Identify which cell holds the provided text, then report its (X, Y) central coordinate. 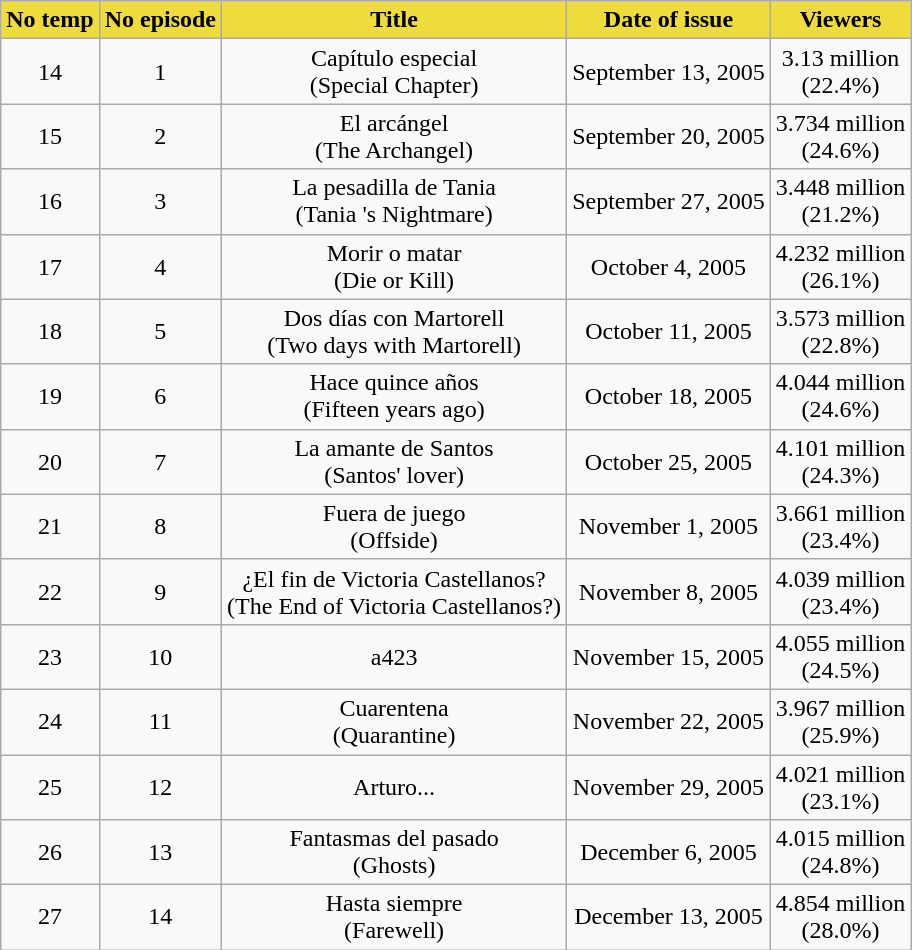
El arcángel(The Archangel) (394, 136)
19 (50, 396)
a423 (394, 656)
November 22, 2005 (669, 722)
26 (50, 852)
November 1, 2005 (669, 526)
7 (160, 462)
20 (50, 462)
1 (160, 72)
17 (50, 266)
September 27, 2005 (669, 202)
4 (160, 266)
4.015 million(24.8%) (840, 852)
4.044 million(24.6%) (840, 396)
Capítulo especial(Special Chapter) (394, 72)
October 18, 2005 (669, 396)
3.734 million(24.6%) (840, 136)
No temp (50, 20)
Hace quince años(Fifteen years ago) (394, 396)
3.448 million(21.2%) (840, 202)
4.039 million(23.4%) (840, 592)
22 (50, 592)
3.967 million(25.9%) (840, 722)
4.055 million(24.5%) (840, 656)
December 13, 2005 (669, 918)
Cuarentena(Quarantine) (394, 722)
18 (50, 332)
21 (50, 526)
11 (160, 722)
Morir o matar(Die or Kill) (394, 266)
4.232 million(26.1%) (840, 266)
4.854 million(28.0%) (840, 918)
Fantasmas del pasado(Ghosts) (394, 852)
¿El fin de Victoria Castellanos?(The End of Victoria Castellanos?) (394, 592)
5 (160, 332)
Date of issue (669, 20)
La pesadilla de Tania(Tania 's Nightmare) (394, 202)
No episode (160, 20)
Arturo... (394, 786)
Title (394, 20)
September 13, 2005 (669, 72)
Fuera de juego(Offside) (394, 526)
15 (50, 136)
24 (50, 722)
3.661 million(23.4%) (840, 526)
12 (160, 786)
23 (50, 656)
16 (50, 202)
November 15, 2005 (669, 656)
8 (160, 526)
25 (50, 786)
10 (160, 656)
La amante de Santos(Santos' lover) (394, 462)
27 (50, 918)
3.573 million(22.8%) (840, 332)
2 (160, 136)
October 4, 2005 (669, 266)
4.101 million(24.3%) (840, 462)
Dos días con Martorell(Two days with Martorell) (394, 332)
Viewers (840, 20)
4.021 million(23.1%) (840, 786)
Hasta siempre(Farewell) (394, 918)
November 8, 2005 (669, 592)
13 (160, 852)
September 20, 2005 (669, 136)
3.13 million(22.4%) (840, 72)
3 (160, 202)
November 29, 2005 (669, 786)
6 (160, 396)
October 25, 2005 (669, 462)
October 11, 2005 (669, 332)
December 6, 2005 (669, 852)
9 (160, 592)
